Provide the [X, Y] coordinate of the cell's center where the given text is located.  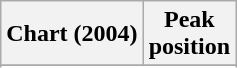
Chart (2004) [72, 34]
Peakposition [189, 34]
